Output the (x, y) coordinate of the center of the cell containing the given text.  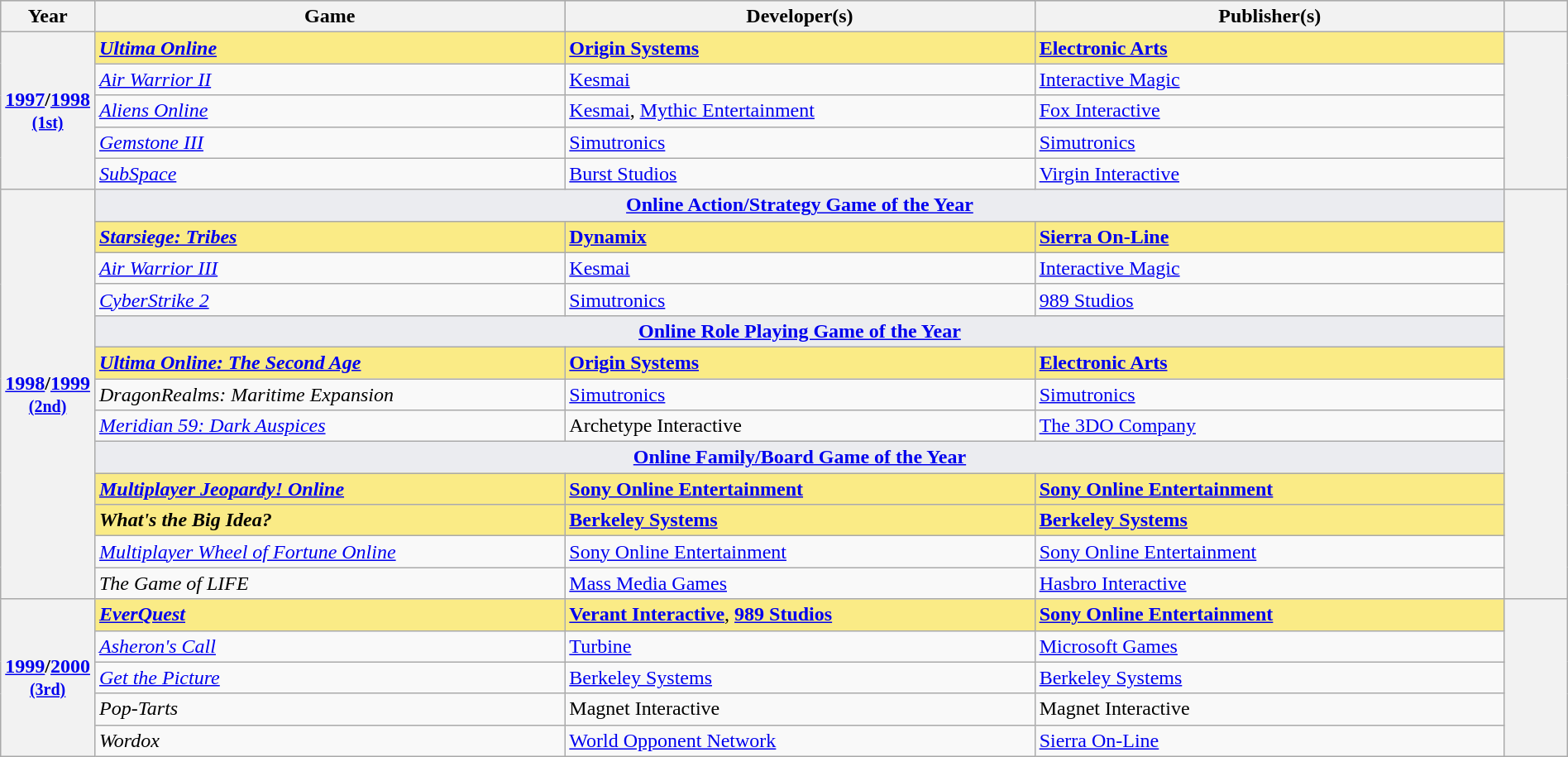
989 Studios (1269, 299)
Kesmai, Mythic Entertainment (800, 111)
Mass Media Games (800, 583)
Hasbro Interactive (1269, 583)
Air Warrior III (329, 268)
CyberStrike 2 (329, 299)
Microsoft Games (1269, 646)
The Game of LIFE (329, 583)
Ultima Online (329, 48)
Get the Picture (329, 678)
Virgin Interactive (1269, 174)
Developer(s) (800, 17)
Verant Interactive, 989 Studios (800, 615)
Game (329, 17)
Gemstone III (329, 142)
Asheron's Call (329, 646)
Multiplayer Jeopardy! Online (329, 489)
Wordox (329, 740)
Year (48, 17)
1998/1999 (2nd) (48, 394)
Online Family/Board Game of the Year (799, 458)
1997/1998 (1st) (48, 111)
World Opponent Network (800, 740)
Online Action/Strategy Game of the Year (799, 205)
DragonRealms: Maritime Expansion (329, 395)
Publisher(s) (1269, 17)
Fox Interactive (1269, 111)
Aliens Online (329, 111)
Starsiege: Tribes (329, 237)
Air Warrior II (329, 79)
Multiplayer Wheel of Fortune Online (329, 552)
The 3DO Company (1269, 426)
Burst Studios (800, 174)
SubSpace (329, 174)
EverQuest (329, 615)
What's the Big Idea? (329, 520)
Turbine (800, 646)
1999/2000 (3rd) (48, 678)
Ultima Online: The Second Age (329, 362)
Meridian 59: Dark Auspices (329, 426)
Archetype Interactive (800, 426)
Pop-Tarts (329, 709)
Online Role Playing Game of the Year (799, 331)
Dynamix (800, 237)
